Locate the cell with the specified text and output its [X, Y] center coordinate. 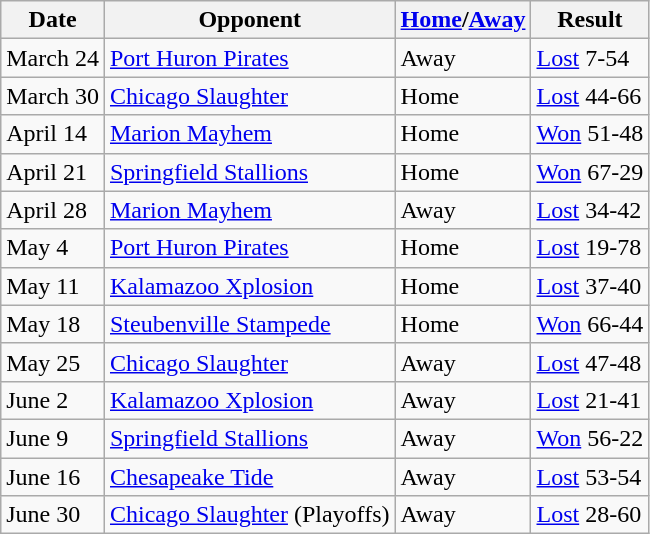
March 30 [53, 96]
Lost 21-41 [590, 400]
Lost 53-54 [590, 477]
June 30 [53, 515]
Chicago Slaughter (Playoffs) [250, 515]
June 9 [53, 438]
June 2 [53, 400]
Lost 34-42 [590, 210]
Won 56-22 [590, 438]
June 16 [53, 477]
Lost 19-78 [590, 248]
Lost 28-60 [590, 515]
May 4 [53, 248]
Chesapeake Tide [250, 477]
Steubenville Stampede [250, 324]
Won 67-29 [590, 172]
April 21 [53, 172]
Date [53, 20]
May 25 [53, 362]
Lost 37-40 [590, 286]
April 14 [53, 134]
Lost 44-66 [590, 96]
Result [590, 20]
May 18 [53, 324]
March 24 [53, 58]
Opponent [250, 20]
Lost 7-54 [590, 58]
Home/Away [463, 20]
Lost 47-48 [590, 362]
Won 51-48 [590, 134]
Won 66-44 [590, 324]
May 11 [53, 286]
April 28 [53, 210]
